Scan for the cell matching the given text and deliver its (X, Y) coordinate at center. 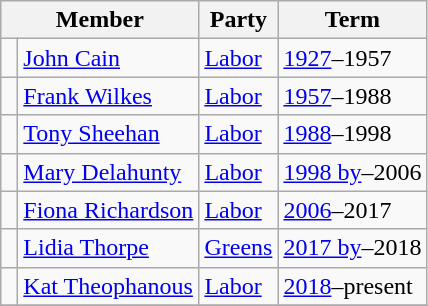
Lidia Thorpe (108, 248)
1998 by–2006 (352, 172)
Frank Wilkes (108, 96)
1927–1957 (352, 58)
Member (100, 20)
Term (352, 20)
Party (238, 20)
Mary Delahunty (108, 172)
Fiona Richardson (108, 210)
Greens (238, 248)
Kat Theophanous (108, 286)
2018–present (352, 286)
Tony Sheehan (108, 134)
John Cain (108, 58)
2017 by–2018 (352, 248)
1957–1988 (352, 96)
1988–1998 (352, 134)
2006–2017 (352, 210)
